Extract the [x, y] coordinate from the center of the cell holding the provided text.  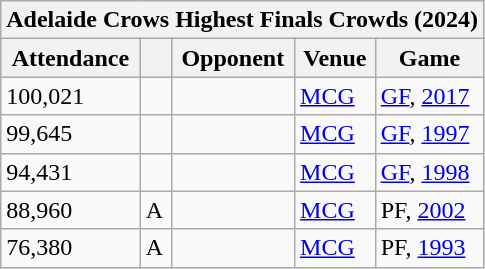
Adelaide Crows Highest Finals Crowds (2024) [242, 20]
GF, 2017 [429, 96]
GF, 1997 [429, 134]
99,645 [70, 134]
76,380 [70, 248]
Venue [336, 58]
Opponent [233, 58]
88,960 [70, 210]
GF, 1998 [429, 172]
Game [429, 58]
100,021 [70, 96]
94,431 [70, 172]
PF, 1993 [429, 248]
Attendance [70, 58]
PF, 2002 [429, 210]
